Capture the cell that displays the provided text and extract its (x, y) central coordinate. 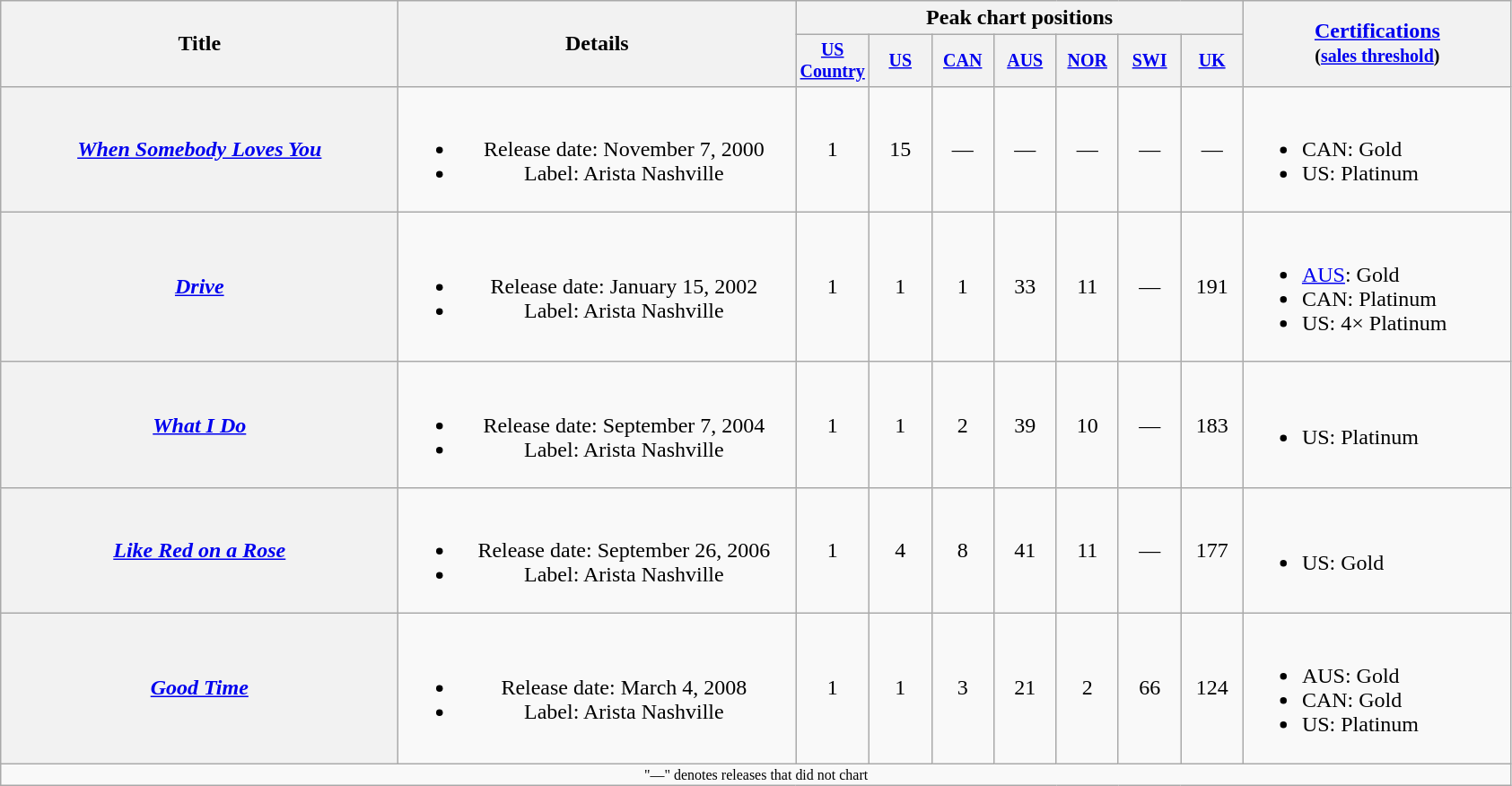
AUS (1025, 61)
4 (901, 550)
183 (1211, 424)
10 (1088, 424)
Details (598, 44)
Release date: September 7, 2004Label: Arista Nashville (598, 424)
39 (1025, 424)
Certifications(sales threshold) (1377, 44)
Release date: March 4, 2008Label: Arista Nashville (598, 689)
When Somebody Loves You (199, 149)
33 (1025, 287)
Peak chart positions (1019, 18)
AUS: GoldCAN: GoldUS: Platinum (1377, 689)
8 (962, 550)
CAN (962, 61)
124 (1211, 689)
Drive (199, 287)
US (901, 61)
Title (199, 44)
41 (1025, 550)
66 (1149, 689)
Like Red on a Rose (199, 550)
US: Gold (1377, 550)
"—" denotes releases that did not chart (756, 774)
What I Do (199, 424)
191 (1211, 287)
US Country (833, 61)
177 (1211, 550)
AUS: GoldCAN: PlatinumUS: 4× Platinum (1377, 287)
NOR (1088, 61)
CAN: GoldUS: Platinum (1377, 149)
15 (901, 149)
Release date: September 26, 2006Label: Arista Nashville (598, 550)
3 (962, 689)
US: Platinum (1377, 424)
Release date: November 7, 2000Label: Arista Nashville (598, 149)
UK (1211, 61)
SWI (1149, 61)
21 (1025, 689)
Release date: January 15, 2002Label: Arista Nashville (598, 287)
Good Time (199, 689)
